Provide the (X, Y) coordinate of the cell's center where the given text is located.  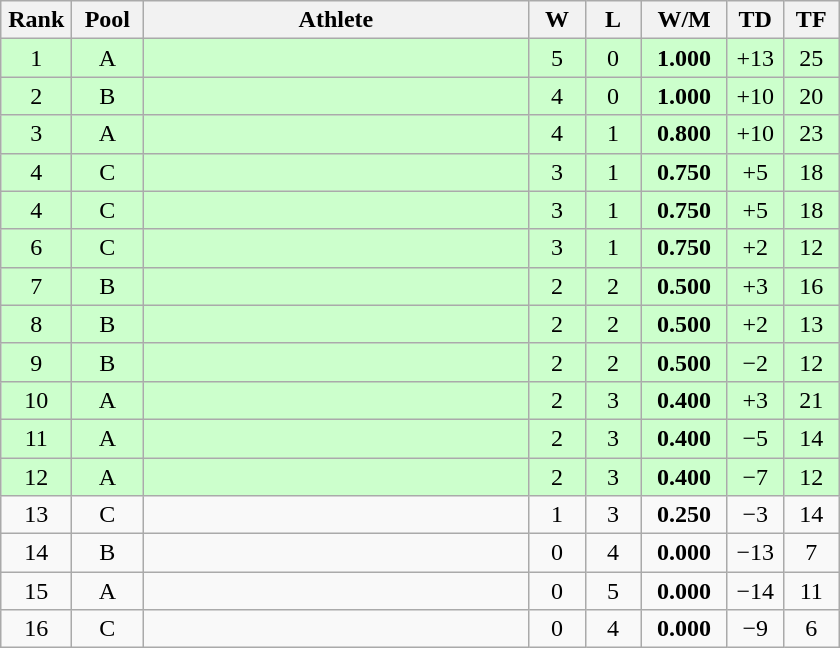
25 (811, 58)
−7 (755, 477)
Rank (36, 20)
W/M (684, 20)
−3 (755, 515)
L (613, 20)
9 (36, 362)
−2 (755, 362)
0.800 (684, 134)
W (557, 20)
Athlete (336, 20)
21 (811, 400)
10 (36, 400)
−5 (755, 438)
TF (811, 20)
−13 (755, 553)
0.250 (684, 515)
TD (755, 20)
+13 (755, 58)
20 (811, 96)
15 (36, 591)
−9 (755, 629)
23 (811, 134)
Pool (108, 20)
−14 (755, 591)
8 (36, 324)
